Capture the cell that displays the provided text and extract its (x, y) central coordinate. 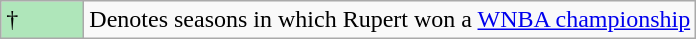
Denotes seasons in which Rupert won a WNBA championship (390, 20)
† (42, 20)
